Determine the [x, y] coordinate at the center of the cell enclosing the given text.  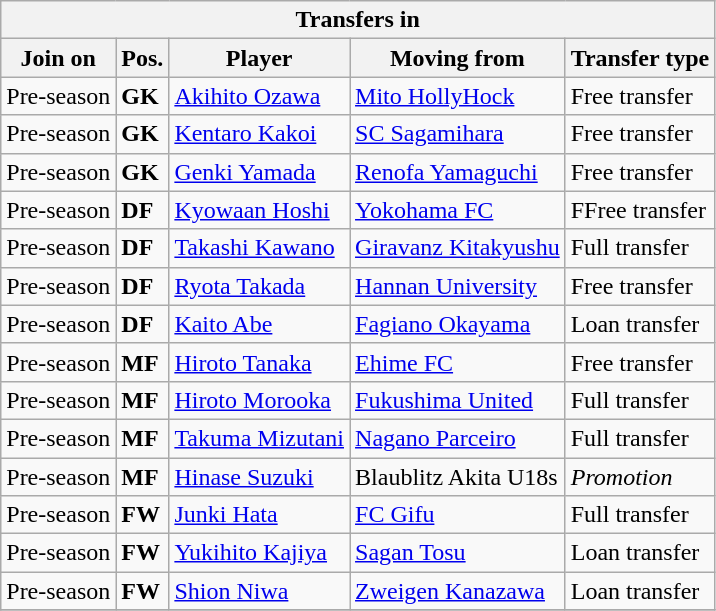
Renofa Yamaguchi [458, 172]
Takuma Mizutani [260, 438]
Giravanz Kitakyushu [458, 248]
Nagano Parceiro [458, 438]
FC Gifu [458, 515]
Player [260, 58]
SC Sagamihara [458, 134]
Hannan University [458, 286]
Transfers in [358, 20]
Kyowaan Hoshi [260, 210]
FFree transfer [640, 210]
Shion Niwa [260, 591]
Pos. [142, 58]
Join on [58, 58]
Akihito Ozawa [260, 96]
Hiroto Tanaka [260, 362]
Sagan Tosu [458, 553]
Fagiano Okayama [458, 324]
Blaublitz Akita U18s [458, 477]
Zweigen Kanazawa [458, 591]
Fukushima United [458, 400]
Kaito Abe [260, 324]
Takashi Kawano [260, 248]
Moving from [458, 58]
Kentaro Kakoi [260, 134]
Yokohama FC [458, 210]
Genki Yamada [260, 172]
Ryota Takada [260, 286]
Mito HollyHock [458, 96]
Promotion [640, 477]
Ehime FC [458, 362]
Hinase Suzuki [260, 477]
Hiroto Morooka [260, 400]
Transfer type [640, 58]
Yukihito Kajiya [260, 553]
Junki Hata [260, 515]
